Find where the given text appears and provide that cell's center as (x, y) coordinate. 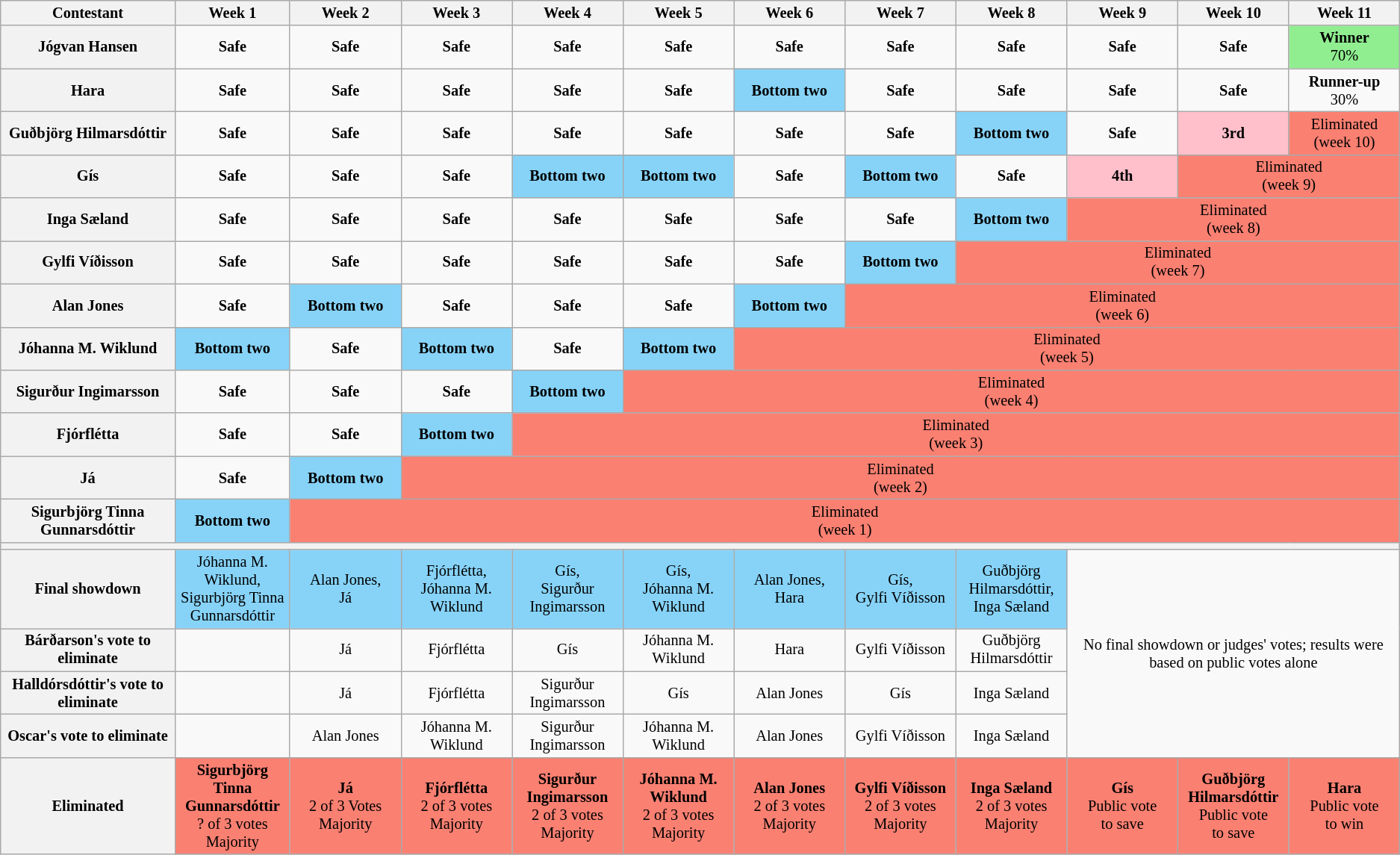
Week 10 (1233, 13)
Eliminated(week 6) (1123, 305)
Fjórflétta,Jóhanna M. Wiklund (457, 589)
Week 5 (678, 13)
Gís,Jóhanna M. Wiklund (678, 589)
Week 7 (900, 13)
Fjórflétta2 of 3 votesMajority (457, 806)
Já2 of 3 VotesMajority (345, 806)
Oscar's vote to eliminate (88, 736)
Sigurbjörg Tinna Gunnarsdóttir (88, 520)
Contestant (88, 13)
Sigurður Ingimarsson2 of 3 votesMajority (567, 806)
Eliminated(week 10) (1344, 133)
No final showdown or judges' votes; results were based on public votes alone (1233, 654)
Eliminated(week 1) (844, 520)
Week 11 (1344, 13)
GísPublic voteto save (1123, 806)
Bárðarson's vote to eliminate (88, 650)
Jóhanna M. Wiklund2 of 3 votesMajority (678, 806)
Gís,Sigurður Ingimarsson (567, 589)
Eliminated(week 3) (956, 435)
Alan Jones,Já (345, 589)
Eliminated(week 4) (1011, 391)
Runner-up30% (1344, 90)
Alan Jones,Hara (790, 589)
Winner70% (1344, 47)
Alan Jones2 of 3 votesMajority (790, 806)
Eliminated(week 5) (1067, 349)
Eliminated(week 2) (900, 478)
Week 9 (1123, 13)
Week 8 (1011, 13)
Eliminated(week 9) (1289, 176)
Eliminated(week 8) (1233, 220)
Eliminated (88, 806)
Week 2 (345, 13)
3rd (1233, 133)
Sigurbjörg Tinna Gunnarsdóttir? of 3 votesMajority (232, 806)
Eliminated(week 7) (1178, 262)
Halldórsdóttir's vote to eliminate (88, 693)
4th (1123, 176)
HaraPublic voteto win (1344, 806)
Guðbjörg HilmarsdóttirPublic voteto save (1233, 806)
Week 6 (790, 13)
Guðbjörg Hilmarsdóttir,Inga Sæland (1011, 589)
Week 1 (232, 13)
Jóhanna M. Wiklund,Sigurbjörg Tinna Gunnarsdóttir (232, 589)
Gís,Gylfi Víðisson (900, 589)
Final showdown (88, 589)
Jógvan Hansen (88, 47)
Inga Sæland2 of 3 votesMajority (1011, 806)
Week 3 (457, 13)
Gylfi Víðisson2 of 3 votesMajority (900, 806)
Week 4 (567, 13)
